Determine the (X, Y) coordinate at the center of the cell enclosing the given text.  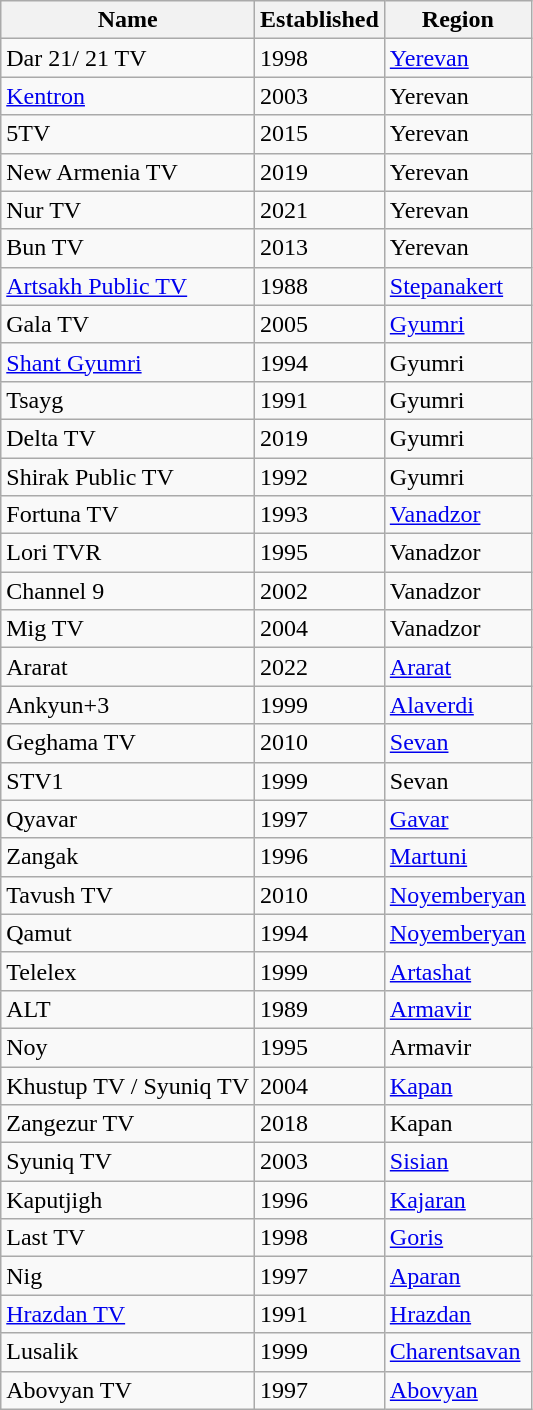
Channel 9 (128, 591)
Nig (128, 1276)
2021 (320, 210)
2005 (320, 324)
Alaverdi (458, 705)
STV1 (128, 781)
Zangezur TV (128, 1124)
Abovyan (458, 1390)
2002 (320, 591)
Fortuna TV (128, 515)
Goris (458, 1238)
Ankyun+3 (128, 705)
Khustup TV / Syuniq TV (128, 1085)
Hrazdan TV (128, 1314)
Charentsavan (458, 1352)
Martuni (458, 857)
Delta TV (128, 438)
Lusalik (128, 1352)
Region (458, 20)
Sisian (458, 1162)
New Armenia TV (128, 172)
Aparan (458, 1276)
Lori TVR (128, 553)
Zangak (128, 857)
Noy (128, 1047)
2015 (320, 134)
Mig TV (128, 629)
Qamut (128, 933)
Nur TV (128, 210)
Geghama TV (128, 743)
Shant Gyumri (128, 362)
Last TV (128, 1238)
ALT (128, 1009)
Shirak Public TV (128, 477)
Hrazdan (458, 1314)
1989 (320, 1009)
Telelex (128, 971)
Name (128, 20)
Stepanakert (458, 286)
1992 (320, 477)
1993 (320, 515)
Kajaran (458, 1200)
Established (320, 20)
5TV (128, 134)
Kaputjigh (128, 1200)
Artashat (458, 971)
2018 (320, 1124)
Tavush TV (128, 895)
Abovyan TV (128, 1390)
Bun TV (128, 248)
Kentron (128, 96)
Gavar (458, 819)
Tsayg (128, 400)
Gala TV (128, 324)
2022 (320, 667)
Artsakh Public TV (128, 286)
2013 (320, 248)
Syuniq TV (128, 1162)
Dar 21/ 21 TV (128, 58)
Qyavar (128, 819)
1988 (320, 286)
